Determine the [X, Y] coordinate at the center of the cell enclosing the given text.  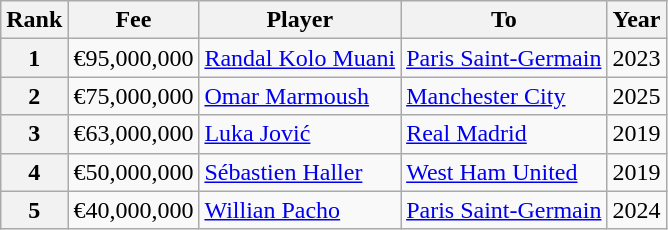
€40,000,000 [134, 210]
€75,000,000 [134, 96]
Real Madrid [504, 134]
Rank [34, 20]
€50,000,000 [134, 172]
Manchester City [504, 96]
Fee [134, 20]
5 [34, 210]
2023 [636, 58]
Sébastien Haller [300, 172]
Willian Pacho [300, 210]
2025 [636, 96]
2 [34, 96]
€95,000,000 [134, 58]
€63,000,000 [134, 134]
Luka Jović [300, 134]
4 [34, 172]
To [504, 20]
3 [34, 134]
West Ham United [504, 172]
Year [636, 20]
2024 [636, 210]
Player [300, 20]
Omar Marmoush [300, 96]
1 [34, 58]
Randal Kolo Muani [300, 58]
